Scan for the cell matching the given text and deliver its (X, Y) coordinate at center. 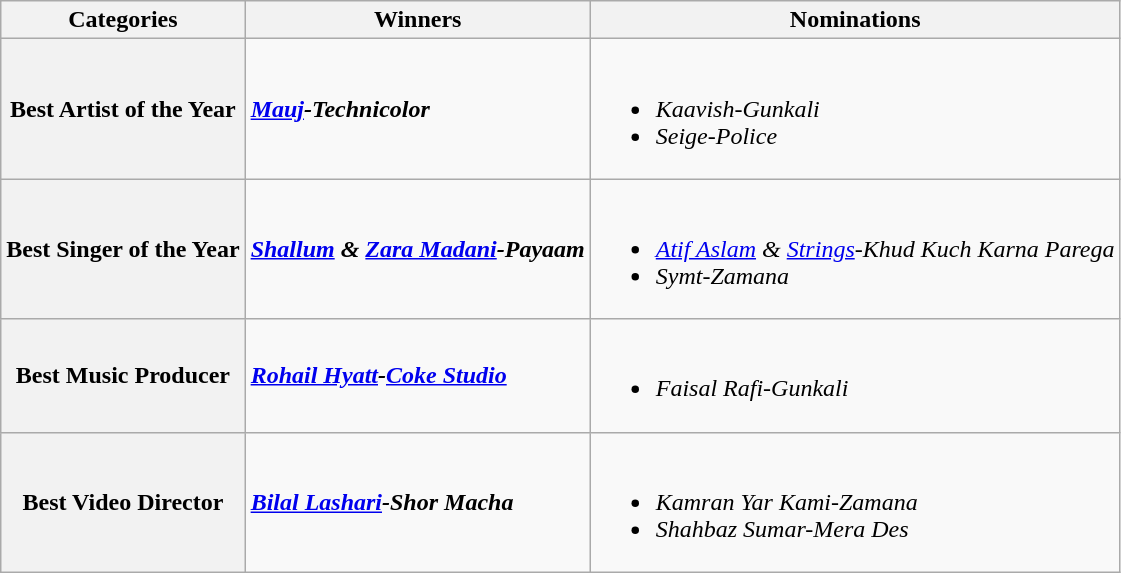
Best Video Director (123, 502)
Faisal Rafi-Gunkali (855, 376)
Winners (418, 20)
Atif Aslam & Strings-Khud Kuch Karna ParegaSymt-Zamana (855, 249)
Kaavish-GunkaliSeige-Police (855, 109)
Categories (123, 20)
Best Singer of the Year (123, 249)
Kamran Yar Kami-Zamana Shahbaz Sumar-Mera Des (855, 502)
Nominations (855, 20)
Rohail Hyatt-Coke Studio (418, 376)
Best Artist of the Year (123, 109)
Bilal Lashari-Shor Macha (418, 502)
Mauj-Technicolor (418, 109)
Best Music Producer (123, 376)
Shallum & Zara Madani-Payaam (418, 249)
